Output the (X, Y) coordinate of the center of the cell containing the given text.  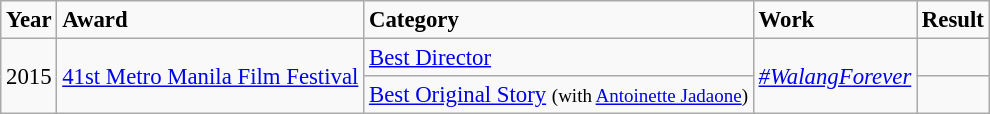
Best Director (559, 58)
Work (834, 20)
#WalangForever (834, 76)
Category (559, 20)
41st Metro Manila Film Festival (210, 76)
2015 (29, 76)
Best Original Story (with Antoinette Jadaone) (559, 95)
Award (210, 20)
Result (954, 20)
Year (29, 20)
